Return the [x, y] coordinate for the center point of the cell that contains the specified text.  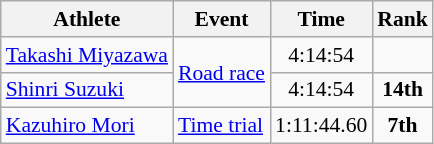
Athlete [87, 19]
Takashi Miyazawa [87, 55]
Time trial [222, 126]
14th [402, 90]
1:11:44.60 [321, 126]
Event [222, 19]
Road race [222, 72]
Time [321, 19]
7th [402, 126]
Rank [402, 19]
Kazuhiro Mori [87, 126]
Shinri Suzuki [87, 90]
